Search for the cell housing the specified text and yield its (X, Y) center coordinate. 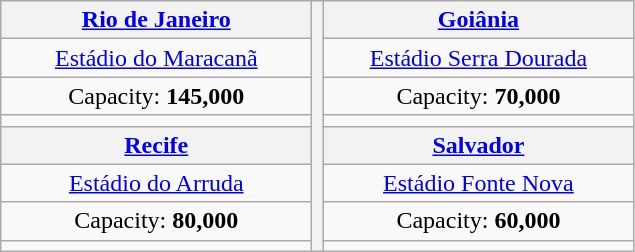
Salvador (478, 145)
Capacity: 80,000 (156, 221)
Recife (156, 145)
Estádio do Arruda (156, 183)
Capacity: 70,000 (478, 96)
Capacity: 60,000 (478, 221)
Rio de Janeiro (156, 20)
Estádio do Maracanã (156, 58)
Goiânia (478, 20)
Estádio Fonte Nova (478, 183)
Capacity: 145,000 (156, 96)
Estádio Serra Dourada (478, 58)
